Scan for the cell matching the given text and deliver its [x, y] coordinate at center. 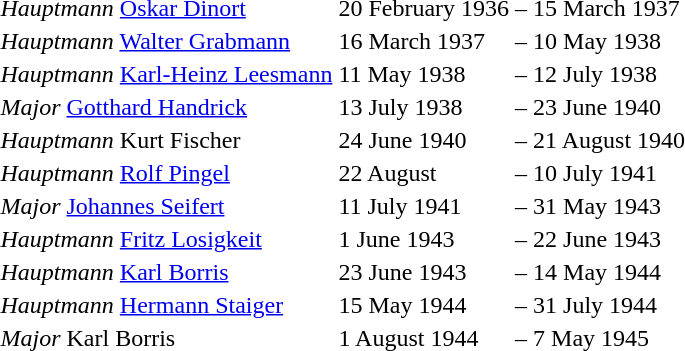
24 June 1940 [424, 140]
11 July 1941 [424, 206]
22 August [424, 173]
15 May 1944 [424, 305]
23 June 1943 [424, 272]
16 March 1937 [424, 41]
1 June 1943 [424, 239]
11 May 1938 [424, 74]
13 July 1938 [424, 107]
